Detect which cell encompasses the target text, then output its [X, Y] center coordinate. 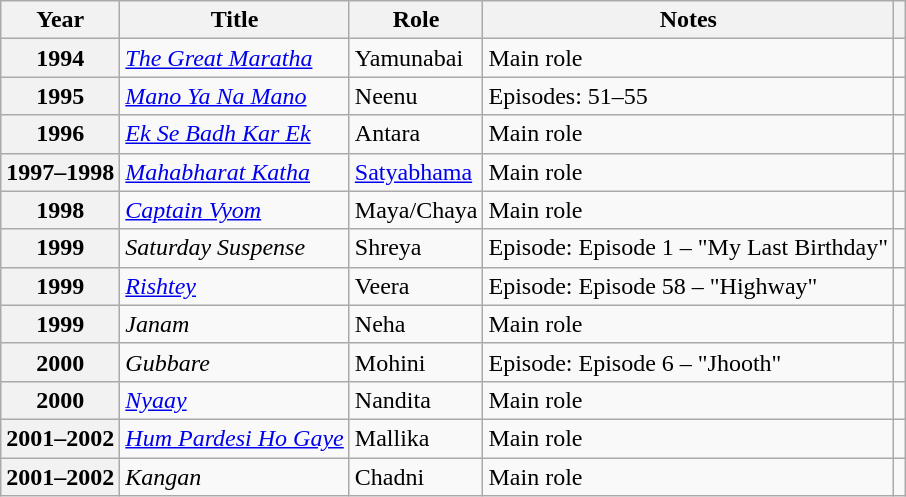
Mohini [416, 362]
Episode: Episode 1 – "My Last Birthday" [688, 248]
Kangan [234, 477]
Shreya [416, 248]
Mallika [416, 438]
Maya/Chaya [416, 210]
1996 [60, 134]
Neenu [416, 96]
Nyaay [234, 400]
Gubbare [234, 362]
1998 [60, 210]
Mahabharat Katha [234, 172]
Role [416, 20]
Saturday Suspense [234, 248]
Neha [416, 324]
Episode: Episode 6 – "Jhooth" [688, 362]
Episode: Episode 58 – "Highway" [688, 286]
Antara [416, 134]
Nandita [416, 400]
Hum Pardesi Ho Gaye [234, 438]
Veera [416, 286]
Chadni [416, 477]
Title [234, 20]
Captain Vyom [234, 210]
Yamunabai [416, 58]
Notes [688, 20]
1997–1998 [60, 172]
Episodes: 51–55 [688, 96]
Ek Se Badh Kar Ek [234, 134]
Year [60, 20]
The Great Maratha [234, 58]
Janam [234, 324]
Satyabhama [416, 172]
Rishtey [234, 286]
Mano Ya Na Mano [234, 96]
1994 [60, 58]
1995 [60, 96]
